Return the [x, y] coordinate for the center point of the cell that contains the specified text.  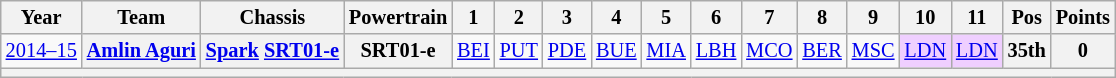
1 [474, 17]
4 [616, 17]
11 [977, 17]
6 [716, 17]
2 [519, 17]
Pos [1027, 17]
PUT [519, 51]
Amlin Aguri [142, 51]
Team [142, 17]
Year [42, 17]
7 [769, 17]
MSC [874, 51]
Spark SRT01-e [272, 51]
BUE [616, 51]
35th [1027, 51]
2014–15 [42, 51]
LBH [716, 51]
9 [874, 17]
8 [822, 17]
Points [1083, 17]
0 [1083, 51]
SRT01-e [398, 51]
Powertrain [398, 17]
BER [822, 51]
Chassis [272, 17]
BEI [474, 51]
3 [567, 17]
PDE [567, 51]
5 [666, 17]
10 [925, 17]
MCO [769, 51]
MIA [666, 51]
